Locate the cell with the specified text and output its (x, y) center coordinate. 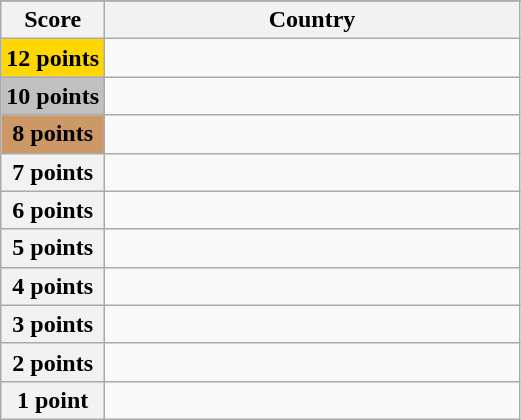
3 points (53, 324)
7 points (53, 172)
10 points (53, 96)
Score (53, 20)
6 points (53, 210)
8 points (53, 134)
12 points (53, 58)
Country (312, 20)
5 points (53, 248)
4 points (53, 286)
1 point (53, 400)
2 points (53, 362)
